Provide the [X, Y] coordinate of the cell's center where the given text is located.  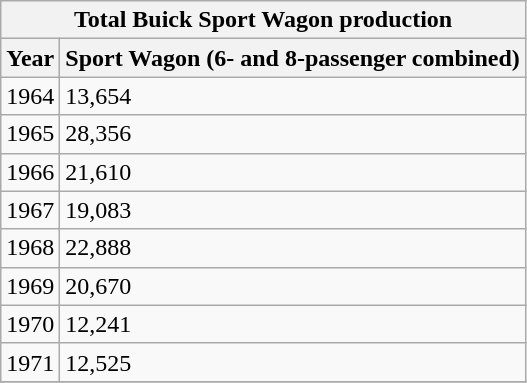
1964 [30, 96]
1970 [30, 324]
28,356 [293, 134]
1971 [30, 362]
Year [30, 58]
22,888 [293, 248]
1969 [30, 286]
1966 [30, 172]
20,670 [293, 286]
Total Buick Sport Wagon production [264, 20]
1965 [30, 134]
19,083 [293, 210]
1968 [30, 248]
1967 [30, 210]
21,610 [293, 172]
12,241 [293, 324]
13,654 [293, 96]
Sport Wagon (6- and 8-passenger combined) [293, 58]
12,525 [293, 362]
